Find where the given text appears and provide that cell's center as [x, y] coordinate. 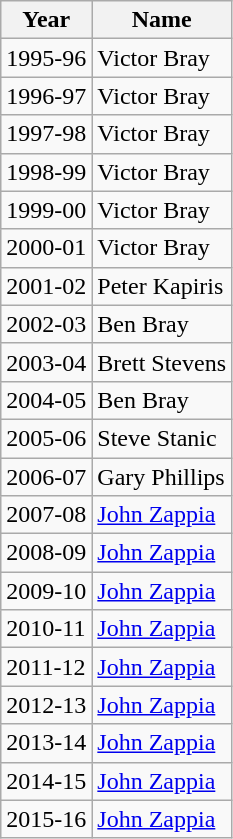
1998-99 [46, 172]
2008-09 [46, 553]
2003-04 [46, 362]
2010-11 [46, 629]
2011-12 [46, 667]
1999-00 [46, 210]
1995-96 [46, 58]
1997-98 [46, 134]
2007-08 [46, 515]
2000-01 [46, 248]
2015-16 [46, 819]
2014-15 [46, 781]
2005-06 [46, 438]
2006-07 [46, 477]
2004-05 [46, 400]
2012-13 [46, 705]
Name [162, 20]
Year [46, 20]
1996-97 [46, 96]
Brett Stevens [162, 362]
2013-14 [46, 743]
Gary Phillips [162, 477]
2001-02 [46, 286]
Peter Kapiris [162, 286]
2002-03 [46, 324]
Steve Stanic [162, 438]
2009-10 [46, 591]
